Return the [X, Y] coordinate for the center point of the cell that contains the specified text.  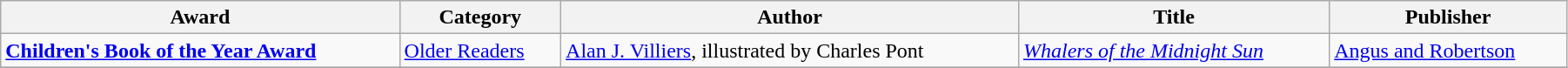
Children's Book of the Year Award [200, 51]
Whalers of the Midnight Sun [1173, 51]
Award [200, 17]
Publisher [1448, 17]
Older Readers [480, 51]
Title [1173, 17]
Author [790, 17]
Category [480, 17]
Alan J. Villiers, illustrated by Charles Pont [790, 51]
Angus and Robertson [1448, 51]
